Detect which cell encompasses the target text, then output its (x, y) center coordinate. 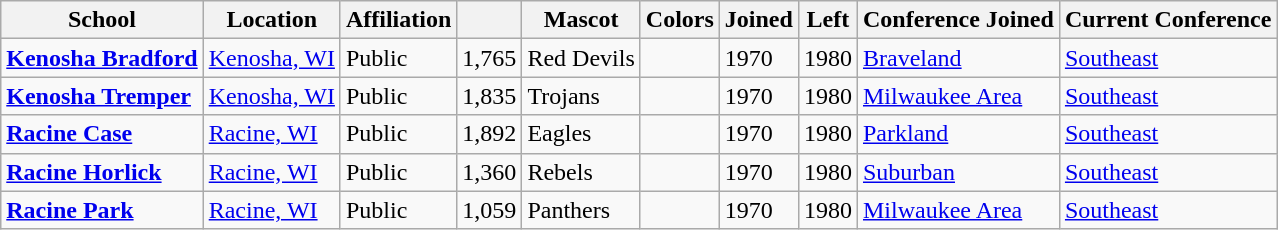
Suburban (958, 172)
Racine Horlick (102, 172)
Kenosha Tremper (102, 96)
Eagles (581, 134)
Trojans (581, 96)
1,892 (490, 134)
School (102, 20)
Panthers (581, 210)
Rebels (581, 172)
Current Conference (1168, 20)
Mascot (581, 20)
Kenosha Bradford (102, 58)
Left (828, 20)
Racine Park (102, 210)
Conference Joined (958, 20)
Joined (758, 20)
1,360 (490, 172)
Colors (680, 20)
1,059 (490, 210)
1,765 (490, 58)
Racine Case (102, 134)
1,835 (490, 96)
Location (272, 20)
Braveland (958, 58)
Parkland (958, 134)
Affiliation (398, 20)
Red Devils (581, 58)
